Provide the (X, Y) coordinate of the cell's center where the given text is located.  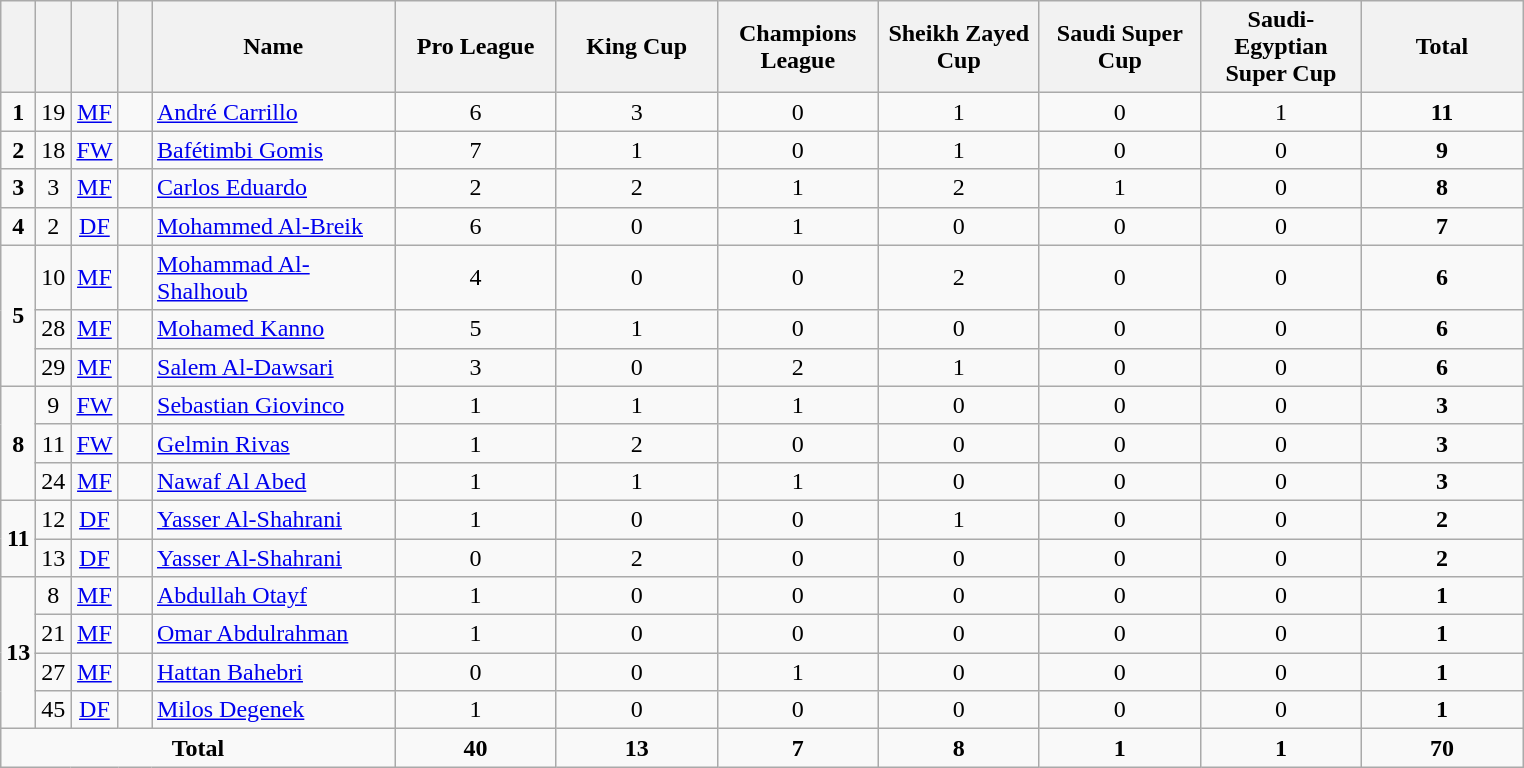
Abdullah Otayf (274, 596)
Saudi Super Cup (1120, 47)
24 (54, 481)
Gelmin Rivas (274, 443)
40 (476, 748)
21 (54, 634)
Milos Degenek (274, 710)
27 (54, 672)
12 (54, 519)
Champions League (798, 47)
Carlos Eduardo (274, 188)
29 (54, 367)
Mohamed Kanno (274, 329)
André Carrillo (274, 112)
Omar Abdulrahman (274, 634)
Salem Al-Dawsari (274, 367)
Name (274, 47)
10 (54, 278)
Pro League (476, 47)
Sebastian Giovinco (274, 405)
18 (54, 150)
Bafétimbi Gomis (274, 150)
Sheikh Zayed Cup (958, 47)
Mohammad Al-Shalhoub (274, 278)
19 (54, 112)
70 (1442, 748)
28 (54, 329)
Hattan Bahebri (274, 672)
Saudi-Egyptian Super Cup (1280, 47)
King Cup (636, 47)
Mohammed Al-Breik (274, 226)
Nawaf Al Abed (274, 481)
45 (54, 710)
